Return (X, Y) of the center of cell containing provided text 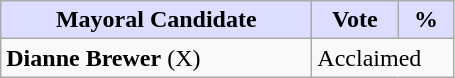
Vote (355, 20)
Mayoral Candidate (156, 20)
% (426, 20)
Acclaimed (383, 58)
Dianne Brewer (X) (156, 58)
